Detect which cell encompasses the target text, then output its (x, y) center coordinate. 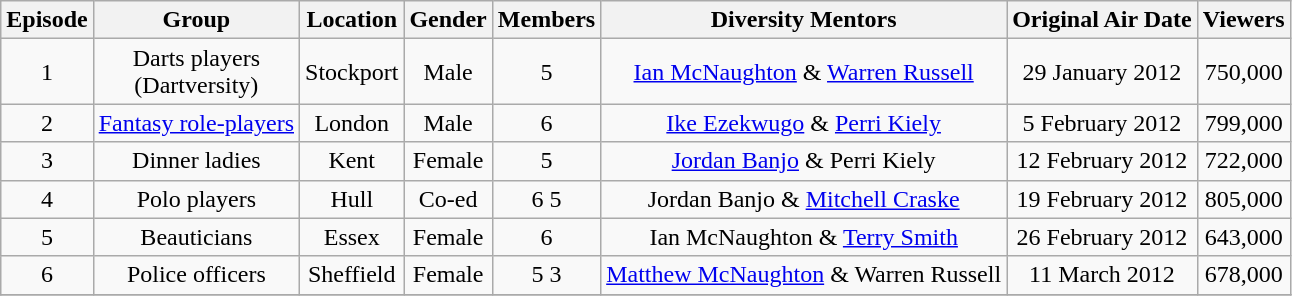
Kent (352, 161)
19 February 2012 (1102, 199)
Beauticians (196, 237)
Episode (47, 20)
Polo players (196, 199)
29 January 2012 (1102, 72)
Hull (352, 199)
Darts players(Dartversity) (196, 72)
Police officers (196, 275)
Essex (352, 237)
Gender (448, 20)
Members (546, 20)
3 (47, 161)
Ike Ezekwugo & Perri Kiely (804, 123)
6 5 (546, 199)
Group (196, 20)
Stockport (352, 72)
London (352, 123)
Matthew McNaughton & Warren Russell (804, 275)
643,000 (1244, 237)
Jordan Banjo & Perri Kiely (804, 161)
750,000 (1244, 72)
Co-ed (448, 199)
Fantasy role-players (196, 123)
2 (47, 123)
Ian McNaughton & Warren Russell (804, 72)
799,000 (1244, 123)
Viewers (1244, 20)
Sheffield (352, 275)
Location (352, 20)
678,000 (1244, 275)
26 February 2012 (1102, 237)
4 (47, 199)
12 February 2012 (1102, 161)
5 3 (546, 275)
Jordan Banjo & Mitchell Craske (804, 199)
722,000 (1244, 161)
1 (47, 72)
805,000 (1244, 199)
5 February 2012 (1102, 123)
Dinner ladies (196, 161)
Diversity Mentors (804, 20)
Ian McNaughton & Terry Smith (804, 237)
11 March 2012 (1102, 275)
Original Air Date (1102, 20)
